Return the [x, y] coordinate for the center point of the cell that contains the specified text.  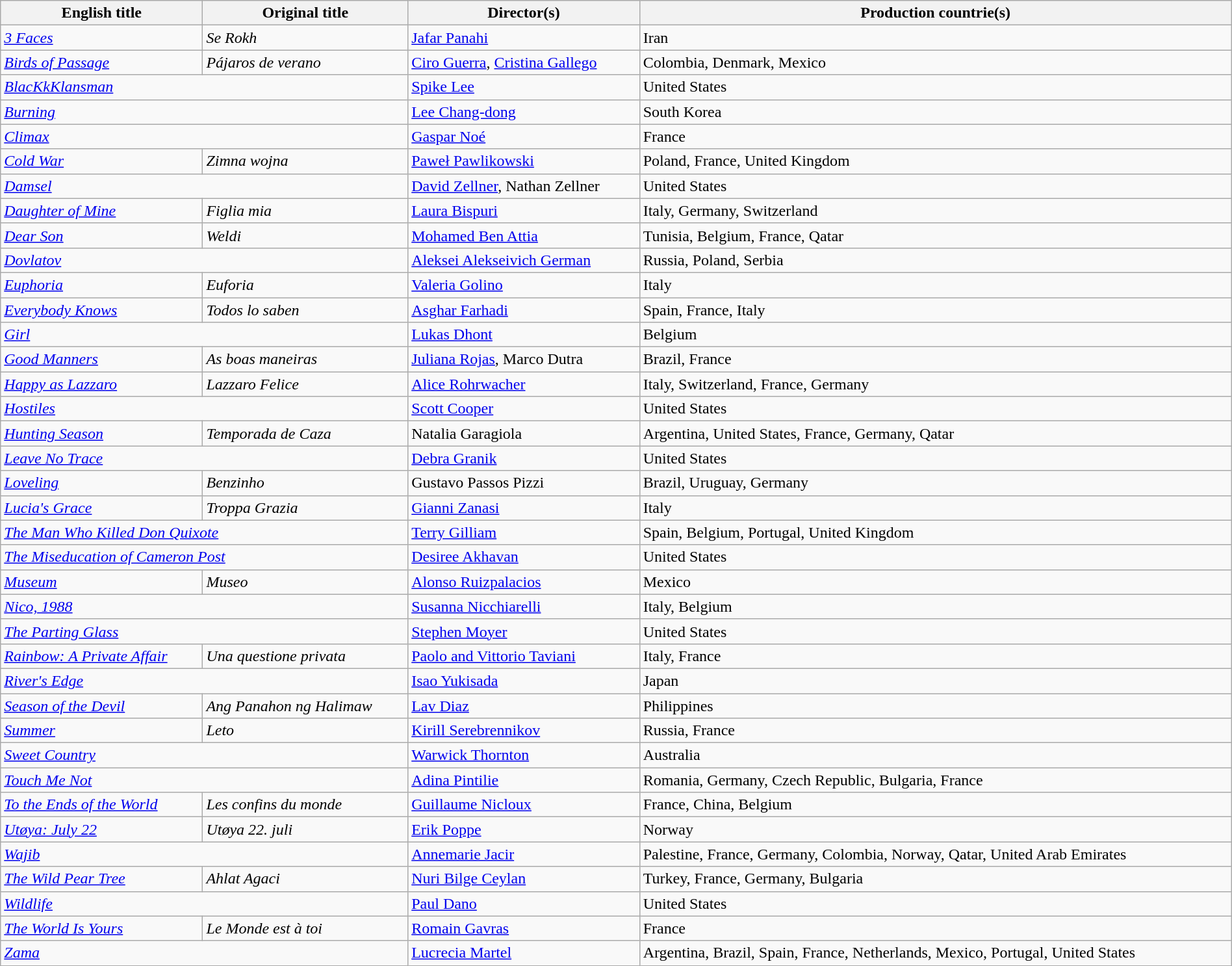
Museo [305, 582]
The Parting Glass [204, 631]
Good Manners [101, 359]
Paweł Pawlikowski [524, 161]
Palestine, France, Germany, Colombia, Norway, Qatar, United Arab Emirates [936, 854]
Ang Panahon ng Halimaw [305, 705]
The Miseducation of Cameron Post [204, 557]
Director(s) [524, 13]
Russia, France [936, 731]
Juliana Rojas, Marco Dutra [524, 359]
Utøya 22. juli [305, 829]
Troppa Grazia [305, 508]
Pájaros de verano [305, 62]
Utøya: July 22 [101, 829]
Girl [204, 335]
Wajib [204, 854]
Aleksei Alekseivich German [524, 260]
Colombia, Denmark, Mexico [936, 62]
South Korea [936, 112]
Annemarie Jacir [524, 854]
Birds of Passage [101, 62]
Natalia Garagiola [524, 434]
Mexico [936, 582]
Brazil, Uruguay, Germany [936, 483]
Alonso Ruizpalacios [524, 582]
To the Ends of the World [101, 805]
Everybody Knows [101, 310]
The Man Who Killed Don Quixote [204, 532]
Stephen Moyer [524, 631]
Warwick Thornton [524, 755]
Rainbow: A Private Affair [101, 656]
Season of the Devil [101, 705]
Laura Bispuri [524, 211]
Les confins du monde [305, 805]
Alice Rohrwacher [524, 384]
Kirill Serebrennikov [524, 731]
Valeria Golino [524, 285]
Brazil, France [936, 359]
Se Rokh [305, 38]
Russia, Poland, Serbia [936, 260]
Euphoria [101, 285]
Turkey, France, Germany, Bulgaria [936, 879]
Scott Cooper [524, 409]
Romania, Germany, Czech Republic, Bulgaria, France [936, 780]
Dear Son [101, 235]
Ciro Guerra, Cristina Gallego [524, 62]
Asghar Farhadi [524, 310]
Le Monde est à toi [305, 928]
Japan [936, 681]
BlacKkKlansman [204, 87]
Original title [305, 13]
Paolo and Vittorio Taviani [524, 656]
Gustavo Passos Pizzi [524, 483]
Italy, France [936, 656]
Gianni Zanasi [524, 508]
Zimna wojna [305, 161]
Leave No Trace [204, 458]
Italy, Germany, Switzerland [936, 211]
Weldi [305, 235]
Terry Gilliam [524, 532]
Zama [204, 953]
Tunisia, Belgium, France, Qatar [936, 235]
Lukas Dhont [524, 335]
David Zellner, Nathan Zellner [524, 186]
Spain, France, Italy [936, 310]
Damsel [204, 186]
Italy, Switzerland, France, Germany [936, 384]
Debra Granik [524, 458]
Norway [936, 829]
Nuri Bilge Ceylan [524, 879]
Iran [936, 38]
Argentina, United States, France, Germany, Qatar [936, 434]
Spike Lee [524, 87]
Jafar Panahi [524, 38]
Dovlatov [204, 260]
Climax [204, 137]
3 Faces [101, 38]
Wildlife [204, 904]
Mohamed Ben Attia [524, 235]
Sweet Country [204, 755]
Gaspar Noé [524, 137]
Burning [204, 112]
River's Edge [204, 681]
Erik Poppe [524, 829]
Ahlat Agaci [305, 879]
Figlia mia [305, 211]
Production countrie(s) [936, 13]
Lucia's Grace [101, 508]
Daughter of Mine [101, 211]
Nico, 1988 [204, 607]
Poland, France, United Kingdom [936, 161]
Cold War [101, 161]
Argentina, Brazil, Spain, France, Netherlands, Mexico, Portugal, United States [936, 953]
Australia [936, 755]
Lee Chang-dong [524, 112]
Susanna Nicchiarelli [524, 607]
Museum [101, 582]
Euforia [305, 285]
Lav Diaz [524, 705]
Italy, Belgium [936, 607]
As boas maneiras [305, 359]
Lazzaro Felice [305, 384]
Guillaume Nicloux [524, 805]
Hostiles [204, 409]
Hunting Season [101, 434]
Leto [305, 731]
Adina Pintilie [524, 780]
Romain Gavras [524, 928]
Paul Dano [524, 904]
Temporada de Caza [305, 434]
Touch Me Not [204, 780]
English title [101, 13]
Philippines [936, 705]
France, China, Belgium [936, 805]
Belgium [936, 335]
Happy as Lazzaro [101, 384]
The Wild Pear Tree [101, 879]
Desiree Akhavan [524, 557]
Lucrecia Martel [524, 953]
The World Is Yours [101, 928]
Isao Yukisada [524, 681]
Loveling [101, 483]
Todos lo saben [305, 310]
Benzinho [305, 483]
Spain, Belgium, Portugal, United Kingdom [936, 532]
Summer [101, 731]
Una questione privata [305, 656]
